Return [x, y] of the center of cell containing provided text 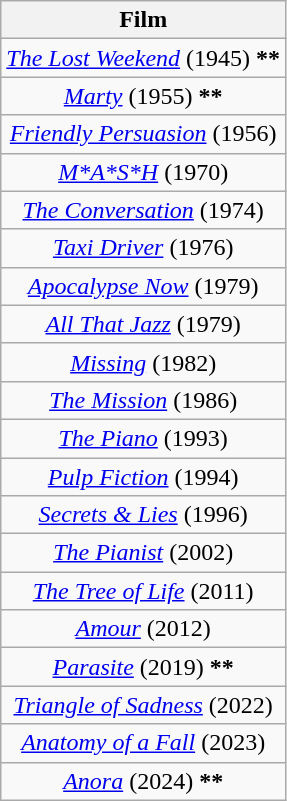
Film [144, 20]
Amour (2012) [144, 629]
Anatomy of a Fall (2023) [144, 743]
Parasite (2019) ** [144, 667]
The Pianist (2002) [144, 553]
Pulp Fiction (1994) [144, 477]
Triangle of Sadness (2022) [144, 705]
The Lost Weekend (1945) ** [144, 58]
Marty (1955) ** [144, 96]
Anora (2024) ** [144, 781]
The Tree of Life (2011) [144, 591]
The Piano (1993) [144, 438]
Taxi Driver (1976) [144, 248]
Missing (1982) [144, 362]
The Mission (1986) [144, 400]
M*A*S*H (1970) [144, 172]
All That Jazz (1979) [144, 324]
Secrets & Lies (1996) [144, 515]
Apocalypse Now (1979) [144, 286]
Friendly Persuasion (1956) [144, 134]
The Conversation (1974) [144, 210]
